Search for the cell housing the specified text and yield its (X, Y) center coordinate. 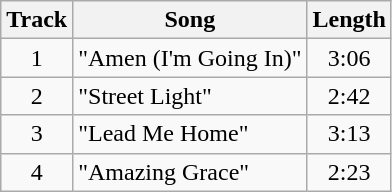
"Lead Me Home" (190, 134)
4 (37, 172)
Length (349, 20)
Track (37, 20)
1 (37, 58)
3:13 (349, 134)
"Amazing Grace" (190, 172)
"Amen (I'm Going In)" (190, 58)
2 (37, 96)
Song (190, 20)
2:23 (349, 172)
2:42 (349, 96)
3 (37, 134)
"Street Light" (190, 96)
3:06 (349, 58)
